Extract the (x, y) coordinate from the center of the cell holding the provided text.  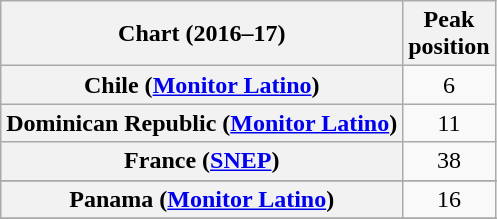
6 (449, 85)
11 (449, 123)
16 (449, 199)
Chart (2016–17) (202, 34)
France (SNEP) (202, 161)
Chile (Monitor Latino) (202, 85)
Peakposition (449, 34)
38 (449, 161)
Dominican Republic (Monitor Latino) (202, 123)
Panama (Monitor Latino) (202, 199)
